Determine the [x, y] coordinate at the center of the cell enclosing the given text.  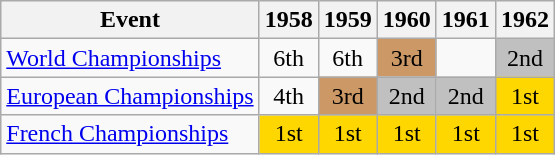
World Championships [130, 58]
1961 [466, 20]
European Championships [130, 96]
Event [130, 20]
4th [288, 96]
1958 [288, 20]
1959 [348, 20]
1962 [524, 20]
1960 [406, 20]
French Championships [130, 134]
